Provide the [X, Y] coordinate of the cell's center where the given text is located.  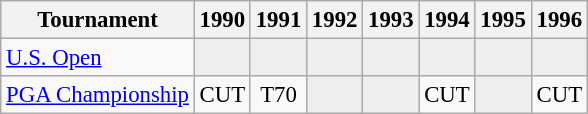
1993 [391, 20]
Tournament [98, 20]
1991 [278, 20]
1995 [503, 20]
1992 [335, 20]
T70 [278, 95]
U.S. Open [98, 58]
PGA Championship [98, 95]
1994 [447, 20]
1996 [559, 20]
1990 [222, 20]
